Find where the given text appears and provide that cell's center as (X, Y) coordinate. 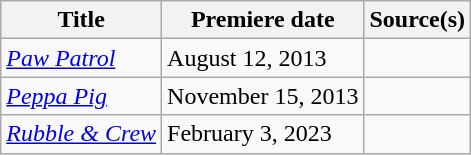
Peppa Pig (82, 96)
November 15, 2013 (263, 96)
August 12, 2013 (263, 58)
February 3, 2023 (263, 134)
Premiere date (263, 20)
Rubble & Crew (82, 134)
Title (82, 20)
Paw Patrol (82, 58)
Source(s) (418, 20)
